Output the (x, y) coordinate of the center of the cell containing the given text.  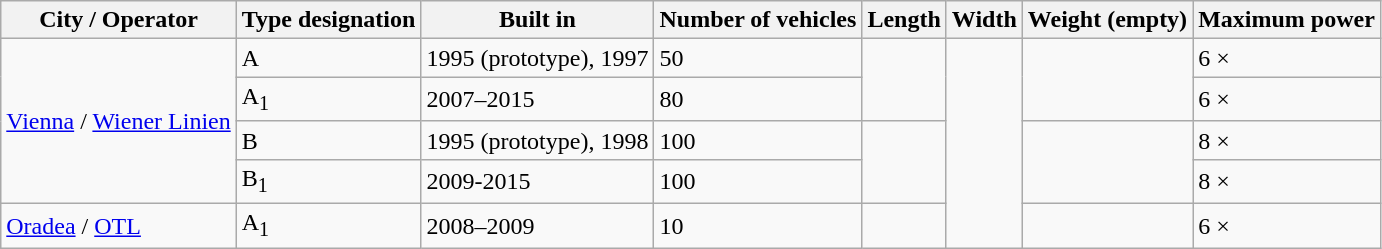
2007–2015 (538, 99)
2009-2015 (538, 181)
Maximum power (1287, 20)
Width (984, 20)
Number of vehicles (758, 20)
1995 (prototype), 1997 (538, 58)
Vienna / Wiener Linien (118, 122)
B (328, 140)
Weight (empty) (1107, 20)
City / Operator (118, 20)
Oradea / OTL (118, 226)
80 (758, 99)
1995 (prototype), 1998 (538, 140)
2008–2009 (538, 226)
Length (904, 20)
A (328, 58)
10 (758, 226)
Built in (538, 20)
50 (758, 58)
Type designation (328, 20)
B1 (328, 181)
